Identify which cell holds the provided text, then report its (X, Y) central coordinate. 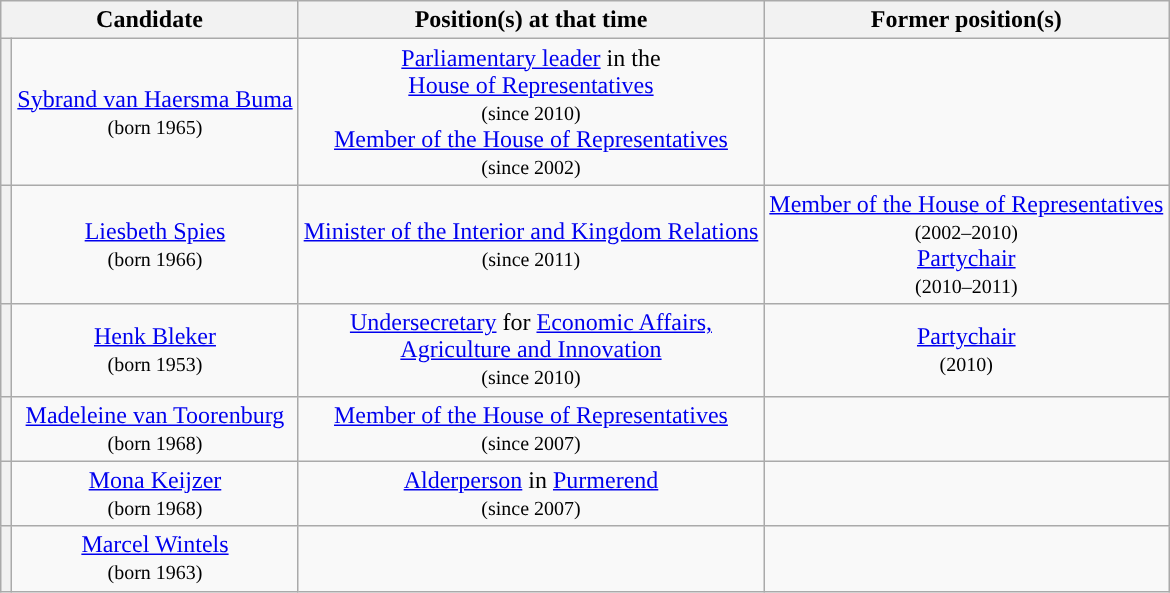
Marcel Wintels (born 1963) (155, 558)
Partychair (2010) (966, 350)
Mona Keijzer (born 1968) (155, 494)
Henk Bleker (born 1953) (155, 350)
Former position(s) (966, 20)
Sybrand van Haersma Buma (born 1965) (155, 112)
Position(s) at that time (531, 20)
Madeleine van Toorenburg (born 1968) (155, 428)
Minister of the Interior and Kingdom Relations (since 2011) (531, 244)
Member of the House of Representatives (since 2007) (531, 428)
Alderperson in Purmerend (since 2007) (531, 494)
Member of the House of Representatives (2002–2010) Partychair (2010–2011) (966, 244)
Undersecretary for Economic Affairs, Agriculture and Innovation (since 2010) (531, 350)
Parliamentary leader in the House of Representatives (since 2010) Member of the House of Representatives (since 2002) (531, 112)
Liesbeth Spies (born 1966) (155, 244)
Candidate (150, 20)
